Locate the cell with the specified text and output its [X, Y] center coordinate. 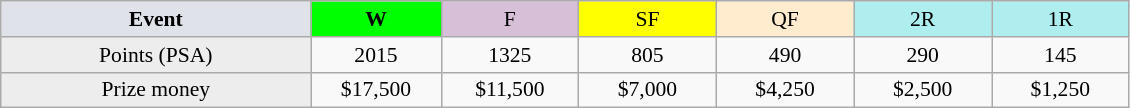
$11,500 [510, 90]
805 [648, 55]
Event [156, 19]
2R [923, 19]
$1,250 [1061, 90]
$7,000 [648, 90]
145 [1061, 55]
F [510, 19]
$2,500 [923, 90]
SF [648, 19]
QF [785, 19]
290 [923, 55]
W [376, 19]
$4,250 [785, 90]
1R [1061, 19]
Points (PSA) [156, 55]
Prize money [156, 90]
490 [785, 55]
2015 [376, 55]
$17,500 [376, 90]
1325 [510, 55]
